Detect which cell encompasses the target text, then output its [x, y] center coordinate. 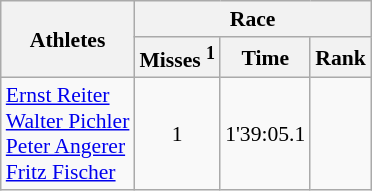
Time [265, 58]
1 [177, 134]
1'39:05.1 [265, 134]
Ernst ReiterWalter PichlerPeter AngererFritz Fischer [68, 134]
Race [252, 19]
Misses 1 [177, 58]
Athletes [68, 40]
Rank [340, 58]
